Return the [x, y] coordinate for the center point of the cell that contains the specified text.  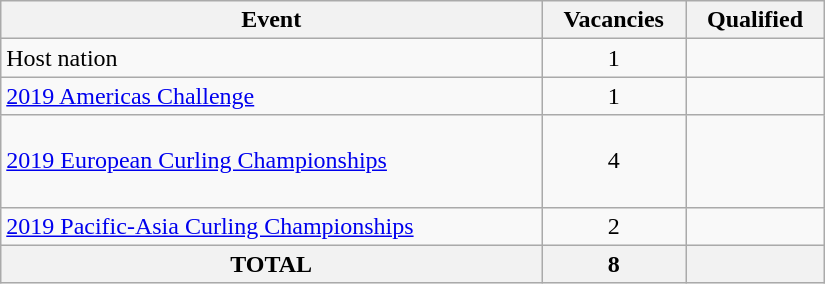
Event [272, 20]
2019 Pacific-Asia Curling Championships [272, 226]
2 [614, 226]
TOTAL [272, 264]
2019 Americas Challenge [272, 96]
Qualified [755, 20]
4 [614, 161]
8 [614, 264]
2019 European Curling Championships [272, 161]
Vacancies [614, 20]
Host nation [272, 58]
